Detect which cell encompasses the target text, then output its (X, Y) center coordinate. 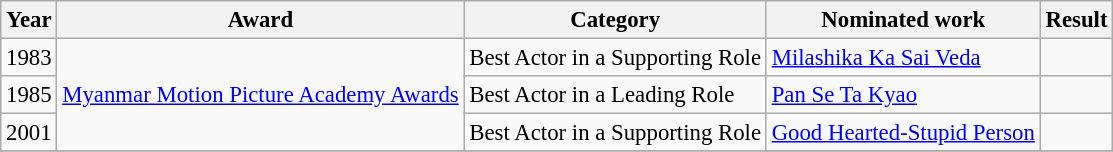
Pan Se Ta Kyao (903, 95)
Result (1076, 20)
Good Hearted-Stupid Person (903, 133)
Myanmar Motion Picture Academy Awards (260, 96)
Year (29, 20)
Nominated work (903, 20)
Award (260, 20)
Category (615, 20)
1983 (29, 58)
Milashika Ka Sai Veda (903, 58)
2001 (29, 133)
Best Actor in a Leading Role (615, 95)
1985 (29, 95)
